Pinpoint the cell where the given text exists, returning its (x, y) midpoint coordinate. 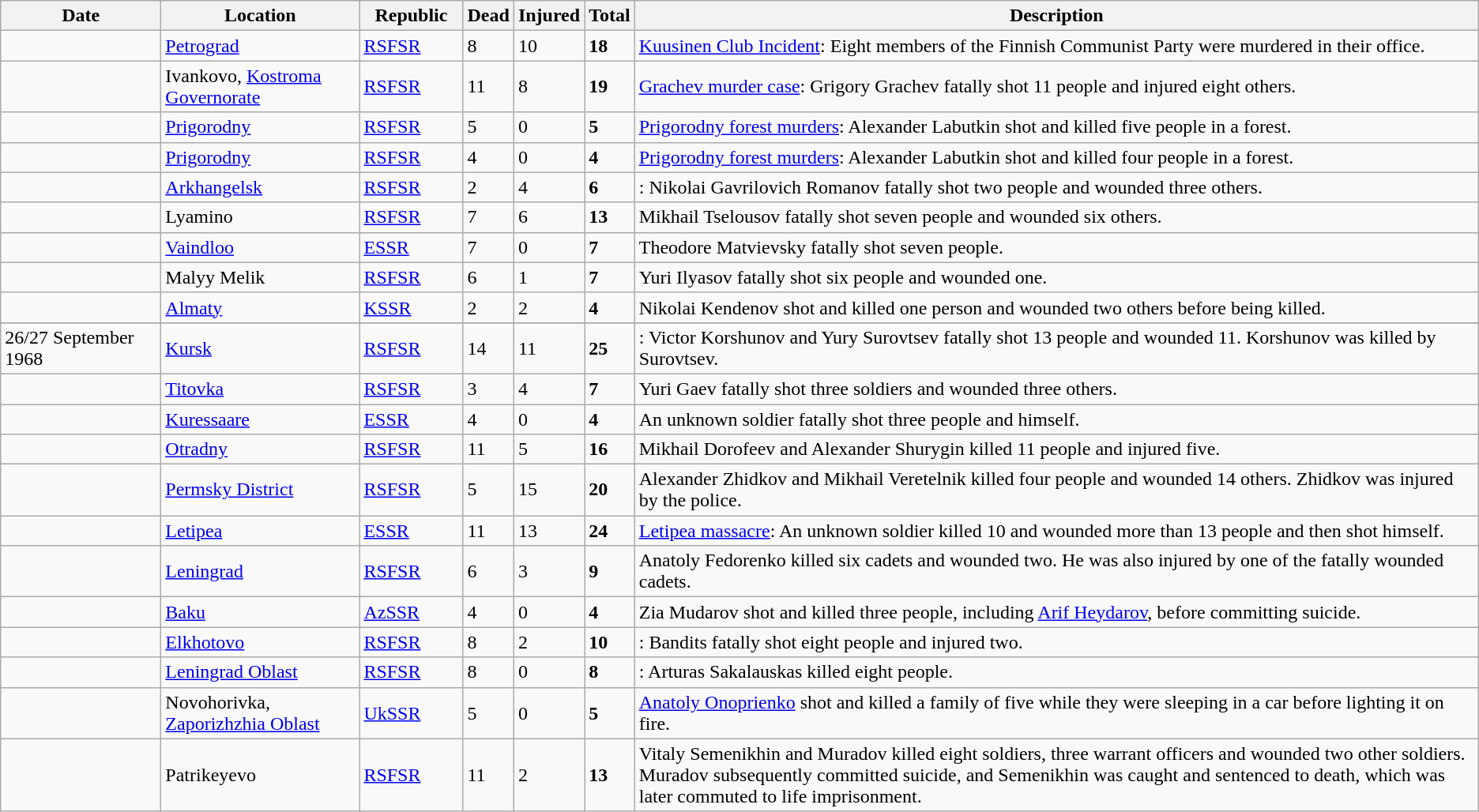
Anatoly Onoprienko shot and killed a family of five while they were sleeping in a car before lighting it on fire. (1056, 712)
An unknown soldier fatally shot three people and himself. (1056, 419)
Leningrad (261, 572)
14 (488, 348)
: Bandits fatally shot eight people and injured two. (1056, 642)
25 (610, 348)
15 (548, 490)
Dead (488, 16)
Petrograd (261, 46)
Total (610, 16)
Titovka (261, 389)
19 (610, 87)
Zia Mudarov shot and killed three people, including Arif Heydarov, before committing suicide. (1056, 612)
Lyamino (261, 217)
Kursk (261, 348)
: Nikolai Gavrilovich Romanov fatally shot two people and wounded three others. (1056, 187)
9 (610, 572)
Ivankovo, Kostroma Governorate (261, 87)
Nikolai Kendenov shot and killed one person and wounded two others before being killed. (1056, 307)
1 (548, 277)
Mikhail Tselousov fatally shot seven people and wounded six others. (1056, 217)
Alexander Zhidkov and Mikhail Veretelnik killed four people and wounded 14 others. Zhidkov was injured by the police. (1056, 490)
Yuri Gaev fatally shot three soldiers and wounded three others. (1056, 389)
Almaty (261, 307)
: Victor Korshunov and Yury Surovtsev fatally shot 13 people and wounded 11. Korshunov was killed by Surovtsev. (1056, 348)
Prigorodny forest murders: Alexander Labutkin shot and killed five people in a forest. (1056, 127)
Yuri Ilyasov fatally shot six people and wounded one. (1056, 277)
Anatoly Fedorenko killed six cadets and wounded two. He was also injured by one of the fatally wounded cadets. (1056, 572)
Injured (548, 16)
Kuressaare (261, 419)
Vaindloo (261, 247)
26/27 September 1968 (81, 348)
Date (81, 16)
AzSSR (411, 612)
Grachev murder case: Grigory Grachev fatally shot 11 people and injured eight others. (1056, 87)
Otradny (261, 449)
16 (610, 449)
Leningrad Oblast (261, 672)
Patrikeyevo (261, 775)
Mikhail Dorofeev and Alexander Shurygin killed 11 people and injured five. (1056, 449)
Arkhangelsk (261, 187)
Letipea (261, 531)
UkSSR (411, 712)
Location (261, 16)
18 (610, 46)
Kuusinen Club Incident: Eight members of the Finnish Communist Party were murdered in their office. (1056, 46)
KSSR (411, 307)
Letipea massacre: An unknown soldier killed 10 and wounded more than 13 people and then shot himself. (1056, 531)
20 (610, 490)
Prigorodny forest murders: Alexander Labutkin shot and killed four people in a forest. (1056, 157)
: Arturas Sakalauskas killed eight people. (1056, 672)
Republic (411, 16)
Permsky District (261, 490)
Malyy Melik (261, 277)
Description (1056, 16)
Novohorivka, Zaporizhzhia Oblast (261, 712)
24 (610, 531)
Baku (261, 612)
Theodore Matvievsky fatally shot seven people. (1056, 247)
Elkhotovo (261, 642)
